Pinpoint the cell where the given text exists, returning its [x, y] midpoint coordinate. 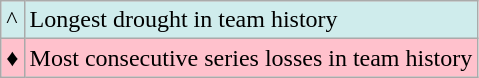
Longest drought in team history [251, 20]
Most consecutive series losses in team history [251, 58]
^ [12, 20]
♦ [12, 58]
